Scan for the cell matching the given text and deliver its [x, y] coordinate at center. 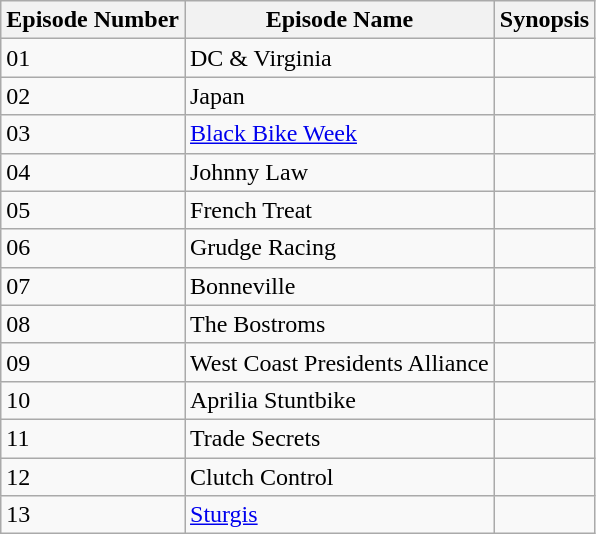
03 [93, 134]
Black Bike Week [339, 134]
Aprilia Stuntbike [339, 400]
07 [93, 286]
10 [93, 400]
13 [93, 515]
04 [93, 172]
Johnny Law [339, 172]
Episode Number [93, 20]
05 [93, 210]
Trade Secrets [339, 438]
The Bostroms [339, 324]
12 [93, 477]
Sturgis [339, 515]
01 [93, 58]
09 [93, 362]
08 [93, 324]
Bonneville [339, 286]
Grudge Racing [339, 248]
06 [93, 248]
Clutch Control [339, 477]
Japan [339, 96]
11 [93, 438]
Synopsis [544, 20]
West Coast Presidents Alliance [339, 362]
French Treat [339, 210]
Episode Name [339, 20]
02 [93, 96]
DC & Virginia [339, 58]
